Pinpoint the cell where the given text exists, returning its [x, y] midpoint coordinate. 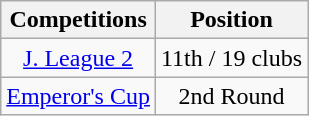
2nd Round [231, 96]
Competitions [78, 20]
11th / 19 clubs [231, 58]
Emperor's Cup [78, 96]
Position [231, 20]
J. League 2 [78, 58]
